Identify which cell holds the provided text, then report its (X, Y) central coordinate. 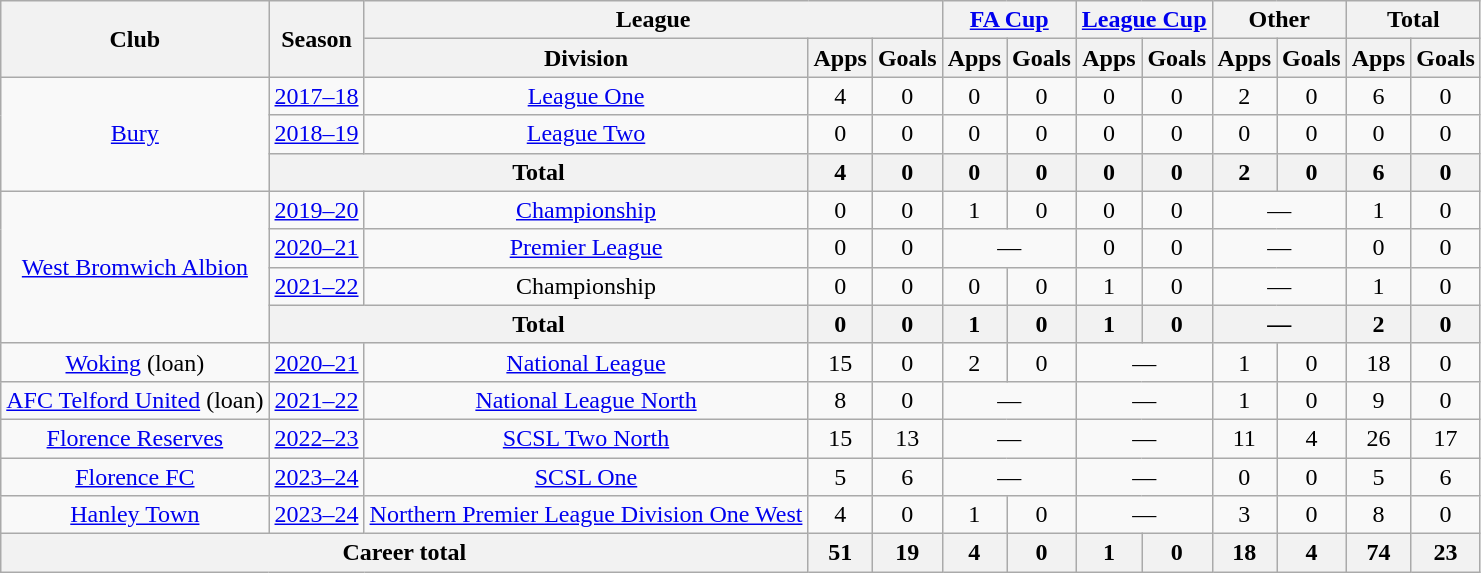
17 (1446, 438)
Florence FC (135, 477)
Woking (loan) (135, 362)
Other (1279, 20)
Hanley Town (135, 515)
23 (1446, 553)
Premier League (586, 248)
League (653, 20)
Club (135, 39)
FA Cup (1009, 20)
Northern Premier League Division One West (586, 515)
Season (316, 39)
11 (1244, 438)
19 (907, 553)
League Cup (1144, 20)
51 (840, 553)
Division (586, 58)
National League (586, 362)
National League North (586, 400)
SCSL Two North (586, 438)
2018–19 (316, 134)
9 (1378, 400)
2019–20 (316, 210)
AFC Telford United (loan) (135, 400)
League Two (586, 134)
74 (1378, 553)
Florence Reserves (135, 438)
West Bromwich Albion (135, 267)
2017–18 (316, 96)
League One (586, 96)
13 (907, 438)
2022–23 (316, 438)
Bury (135, 134)
SCSL One (586, 477)
Career total (404, 553)
3 (1244, 515)
26 (1378, 438)
